Pinpoint the cell where the given text exists, returning its (X, Y) midpoint coordinate. 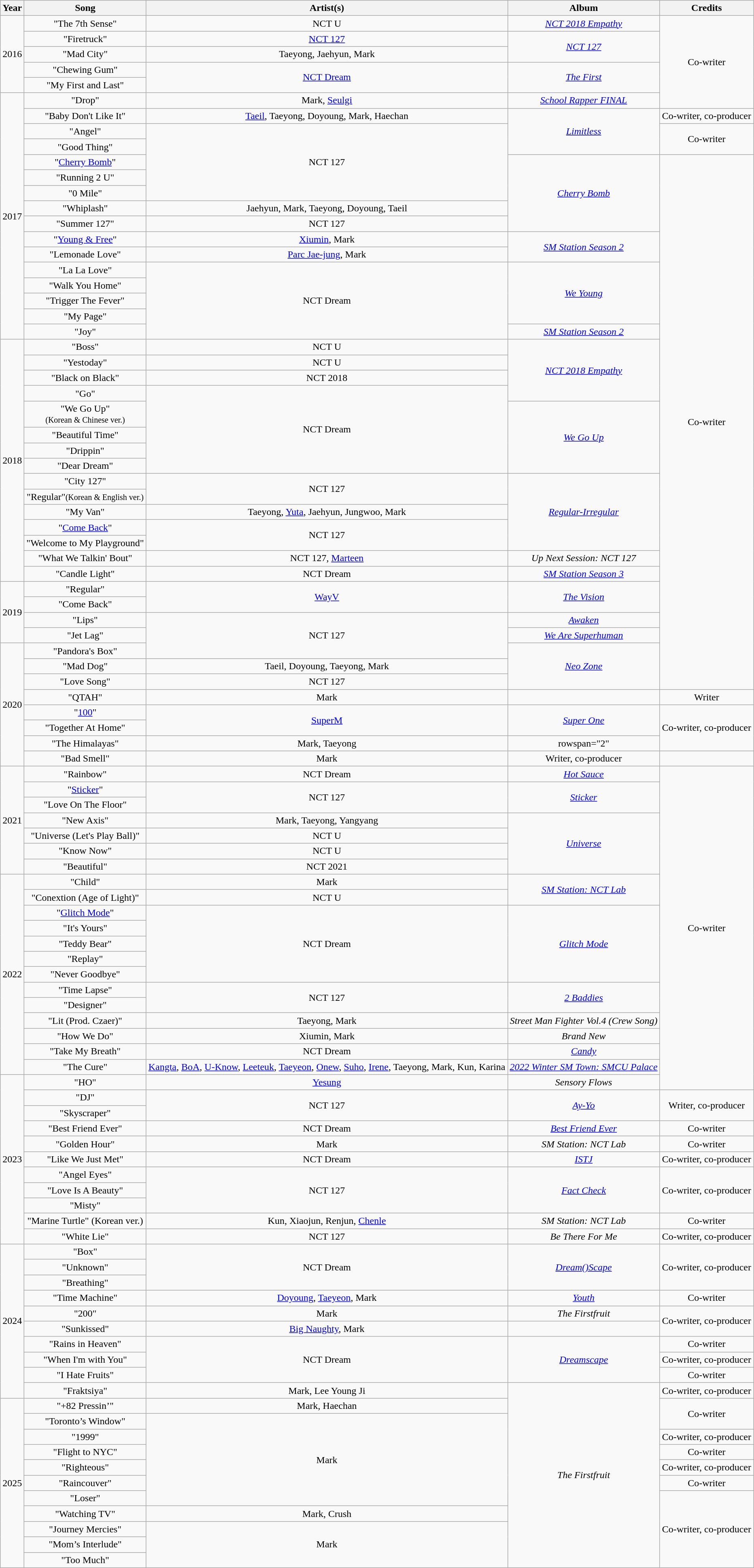
"+82 Pressin’" (85, 1406)
"Never Goodbye" (85, 974)
Super One (584, 720)
Album (584, 8)
Glitch Mode (584, 943)
Candy (584, 1051)
Taeil, Taeyong, Doyoung, Mark, Haechan (327, 116)
NCT 2018 (327, 378)
"Like We Just Met" (85, 1159)
"0 Mile" (85, 193)
Doyoung, Taeyeon, Mark (327, 1298)
"Unknown" (85, 1267)
"The Himalayas" (85, 743)
Cherry Bomb (584, 193)
"My Van" (85, 512)
"Yestoday" (85, 362)
"Firetruck" (85, 39)
Brand New (584, 1036)
Mark, Seulgi (327, 100)
"We Go Up"(Korean & Chinese ver.) (85, 414)
"Cherry Bomb" (85, 162)
"When I'm with You" (85, 1360)
2017 (12, 216)
2 Baddies (584, 998)
"Golden Hour" (85, 1144)
Fact Check (584, 1190)
ISTJ (584, 1159)
"Regular"(Korean & English ver.) (85, 497)
"Pandora's Box" (85, 651)
Ay-Yo (584, 1105)
NCT 127, Marteen (327, 558)
"Whiplash" (85, 208)
2025 (12, 1483)
"Good Thing" (85, 147)
"Designer" (85, 1005)
Dream()Scape (584, 1267)
"Fraktsiya" (85, 1390)
Yesung (327, 1082)
2018 (12, 460)
"Universe (Let's Play Ball)" (85, 836)
"QTAH" (85, 697)
"Righteous" (85, 1468)
"Drop" (85, 100)
"Candle Light" (85, 574)
Mark, Crush (327, 1514)
"Mad City" (85, 54)
Taeyong, Yuta, Jaehyun, Jungwoo, Mark (327, 512)
"Rains in Heaven" (85, 1344)
2020 (12, 704)
The First (584, 77)
Taeyong, Mark (327, 1021)
2023 (12, 1160)
"HO" (85, 1082)
We Go Up (584, 437)
WayV (327, 597)
"Together At Home" (85, 728)
"Walk You Home" (85, 285)
"Black on Black" (85, 378)
"Replay" (85, 959)
"Marine Turtle" (Korean ver.) (85, 1221)
"Raincouver" (85, 1483)
"My Page" (85, 316)
"DJ" (85, 1098)
"Go" (85, 393)
Mark, Taeyong (327, 743)
Neo Zone (584, 666)
2019 (12, 612)
"Jet Lag" (85, 635)
"I Hate Fruits" (85, 1375)
Year (12, 8)
"Glitch Mode" (85, 913)
Parc Jae-jung, Mark (327, 255)
Kun, Xiaojun, Renjun, Chenle (327, 1221)
"New Axis" (85, 820)
SM Station Season 3 (584, 574)
"La La Love" (85, 270)
Best Friend Ever (584, 1128)
"Skyscraper" (85, 1113)
"Drippin" (85, 451)
"1999" (85, 1437)
"Joy" (85, 332)
Up Next Session: NCT 127 (584, 558)
"Lips" (85, 620)
"Boss" (85, 347)
The Vision (584, 597)
"Welcome to My Playground" (85, 543)
"Trigger The Fever" (85, 301)
"200" (85, 1313)
Sticker (584, 797)
"Lit (Prod. Czaer)" (85, 1021)
Taeil, Doyoung, Taeyong, Mark (327, 666)
"Angel" (85, 131)
Mark, Taeyong, Yangyang (327, 820)
"Rainbow" (85, 774)
"Sticker" (85, 789)
"Young & Free" (85, 239)
"Chewing Gum" (85, 70)
Sensory Flows (584, 1082)
"Best Friend Ever" (85, 1128)
"Journey Mercies" (85, 1529)
"Beautiful" (85, 866)
"Beautiful Time" (85, 435)
"Time Lapse" (85, 990)
"White Lie" (85, 1236)
We Are Superhuman (584, 635)
Awaken (584, 620)
"The 7th Sense" (85, 23)
"Bad Smell" (85, 759)
Mark, Haechan (327, 1406)
"Love Is A Beauty" (85, 1190)
Jaehyun, Mark, Taeyong, Doyoung, Taeil (327, 208)
"Baby Don't Like It" (85, 116)
"Lemonade Love" (85, 255)
"Angel Eyes" (85, 1174)
"Sunkissed" (85, 1329)
"Toronto’s Window" (85, 1421)
"City 127" (85, 481)
"Box" (85, 1252)
"Time Machine" (85, 1298)
Song (85, 8)
"Teddy Bear" (85, 944)
"Love On The Floor" (85, 805)
"How We Do" (85, 1036)
Limitless (584, 131)
Dreamscape (584, 1360)
"Breathing" (85, 1283)
"Mom’s Interlude" (85, 1545)
"It's Yours" (85, 928)
"Misty" (85, 1206)
rowspan="2" (584, 743)
Street Man Fighter Vol.4 (Crew Song) (584, 1021)
Youth (584, 1298)
Hot Sauce (584, 774)
"Too Much" (85, 1560)
NCT 2021 (327, 866)
"Loser" (85, 1498)
2021 (12, 820)
2024 (12, 1321)
"Mad Dog" (85, 666)
Taeyong, Jaehyun, Mark (327, 54)
"Child" (85, 882)
Mark, Lee Young Ji (327, 1390)
"My First and Last" (85, 85)
"What We Talkin' Bout" (85, 558)
School Rapper FINAL (584, 100)
"Know Now" (85, 851)
"Summer 127" (85, 224)
"Take My Breath" (85, 1051)
We Young (584, 293)
"Conextion (Age of Light)" (85, 897)
Kangta, BoA, U-Know, Leeteuk, Taeyeon, Onew, Suho, Irene, Taeyong, Mark, Kun, Karina (327, 1067)
Universe (584, 843)
Artist(s) (327, 8)
Be There For Me (584, 1236)
"Love Song" (85, 681)
Regular-Irregular (584, 512)
2022 Winter SM Town: SMCU Palace (584, 1067)
"Flight to NYC" (85, 1452)
"100" (85, 713)
2016 (12, 54)
"Running 2 U" (85, 177)
"The Cure" (85, 1067)
Credits (707, 8)
Big Naughty, Mark (327, 1329)
SuperM (327, 720)
"Regular" (85, 589)
2022 (12, 974)
"Watching TV" (85, 1514)
Writer (707, 697)
"Dear Dream" (85, 466)
